Search for the cell housing the specified text and yield its [x, y] center coordinate. 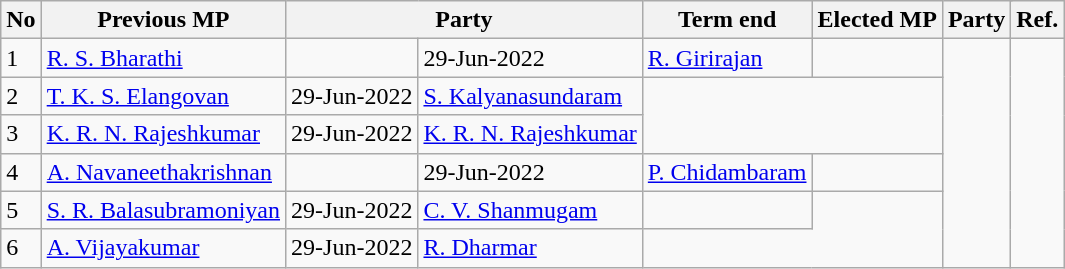
P. Chidambaram [727, 172]
1 [21, 58]
S. R. Balasubramoniyan [163, 210]
R. S. Bharathi [163, 58]
R. Girirajan [727, 58]
3 [21, 134]
R. Dharmar [530, 248]
No [21, 20]
6 [21, 248]
A. Vijayakumar [163, 248]
Ref. [1038, 20]
2 [21, 96]
A. Navaneethakrishnan [163, 172]
Elected MP [877, 20]
Term end [727, 20]
5 [21, 210]
4 [21, 172]
C. V. Shanmugam [530, 210]
Previous MP [163, 20]
T. K. S. Elangovan [163, 96]
S. Kalyanasundaram [530, 96]
